Extract the [X, Y] coordinate from the center of the cell holding the provided text.  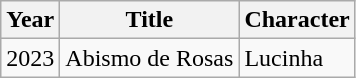
Year [30, 20]
Title [150, 20]
Abismo de Rosas [150, 58]
Lucinha [297, 58]
2023 [30, 58]
Character [297, 20]
